From the cell containing the given text, extract its center point as (X, Y) coordinate. 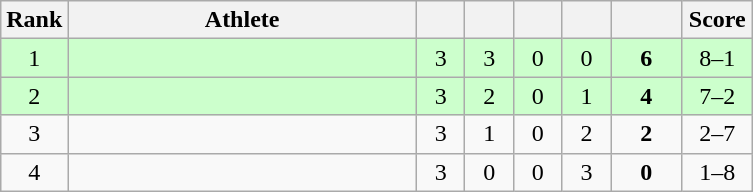
7–2 (718, 96)
6 (646, 58)
2–7 (718, 134)
8–1 (718, 58)
Score (718, 20)
Athlete (242, 20)
1–8 (718, 172)
Rank (34, 20)
